Scan for the cell matching the given text and deliver its [x, y] coordinate at center. 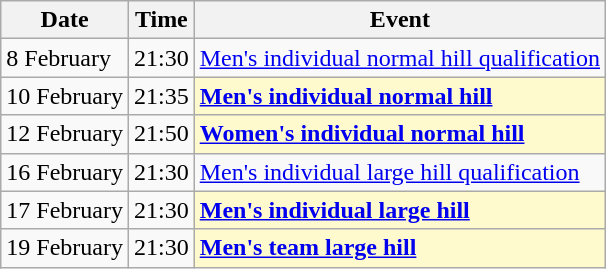
12 February [65, 134]
10 February [65, 96]
Time [161, 20]
Women's individual normal hill [400, 134]
Men's individual normal hill [400, 96]
21:50 [161, 134]
Men's individual normal hill qualification [400, 58]
Event [400, 20]
21:35 [161, 96]
17 February [65, 210]
16 February [65, 172]
19 February [65, 248]
Men's individual large hill qualification [400, 172]
Men's individual large hill [400, 210]
Men's team large hill [400, 248]
Date [65, 20]
8 February [65, 58]
